Pinpoint the cell where the given text exists, returning its (x, y) midpoint coordinate. 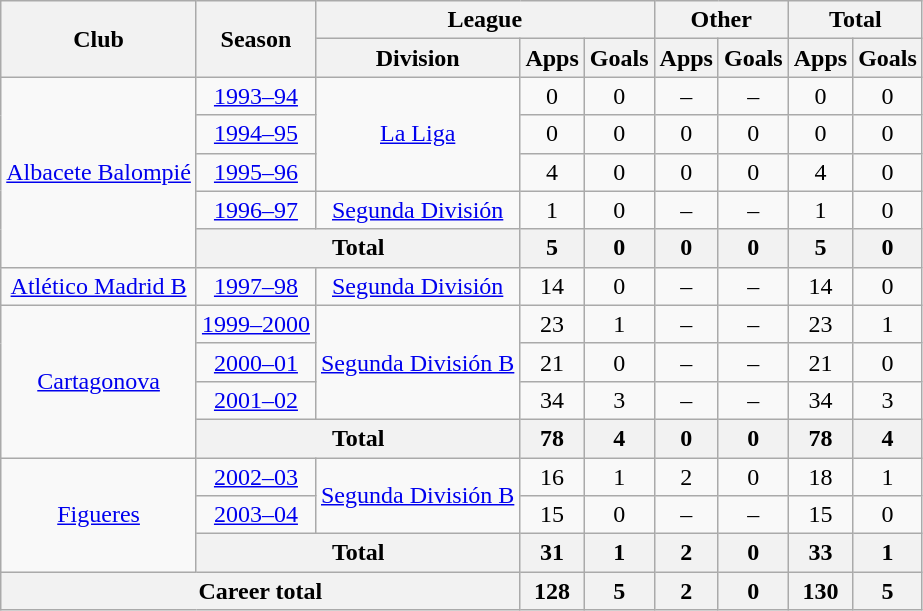
1996–97 (256, 210)
18 (820, 477)
2003–04 (256, 515)
1999–2000 (256, 324)
1994–95 (256, 134)
Career total (260, 591)
La Liga (417, 134)
Albacete Balompié (99, 172)
16 (552, 477)
130 (820, 591)
Season (256, 39)
Figueres (99, 515)
31 (552, 553)
Other (721, 20)
Atlético Madrid B (99, 286)
2000–01 (256, 362)
2002–03 (256, 477)
1997–98 (256, 286)
Cartagonova (99, 381)
League (484, 20)
Division (417, 58)
2001–02 (256, 400)
1993–94 (256, 96)
128 (552, 591)
Club (99, 39)
1995–96 (256, 172)
33 (820, 553)
